Capture the cell that displays the provided text and extract its (X, Y) central coordinate. 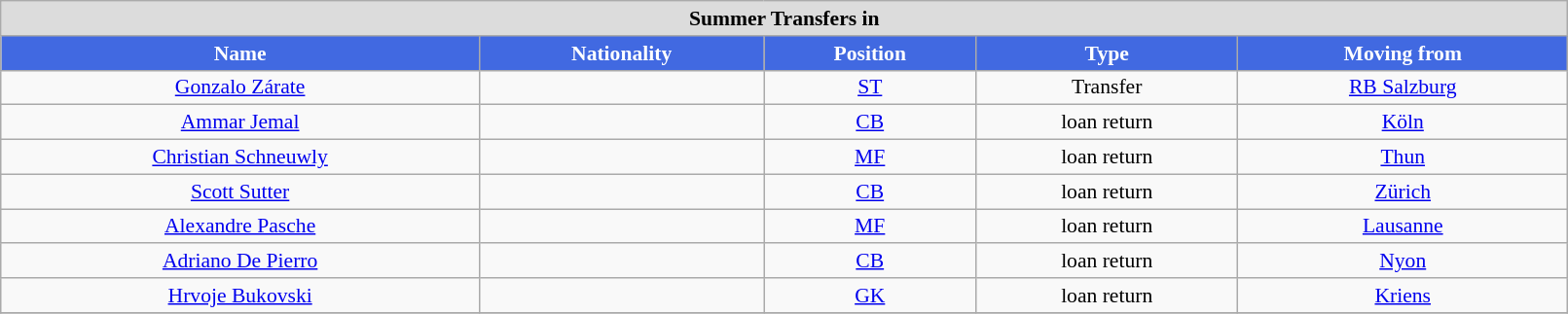
Transfer (1108, 87)
RB Salzburg (1404, 87)
Nationality (621, 53)
Moving from (1404, 53)
Summer Transfers in (784, 18)
Köln (1404, 122)
ST (870, 87)
Zürich (1404, 192)
Gonzalo Zárate (240, 87)
Christian Schneuwly (240, 157)
Kriens (1404, 296)
GK (870, 296)
Lausanne (1404, 227)
Thun (1404, 157)
Adriano De Pierro (240, 262)
Name (240, 53)
Type (1108, 53)
Scott Sutter (240, 192)
Nyon (1404, 262)
Alexandre Pasche (240, 227)
Ammar Jemal (240, 122)
Hrvoje Bukovski (240, 296)
Position (870, 53)
